Identify which cell holds the provided text, then report its [x, y] central coordinate. 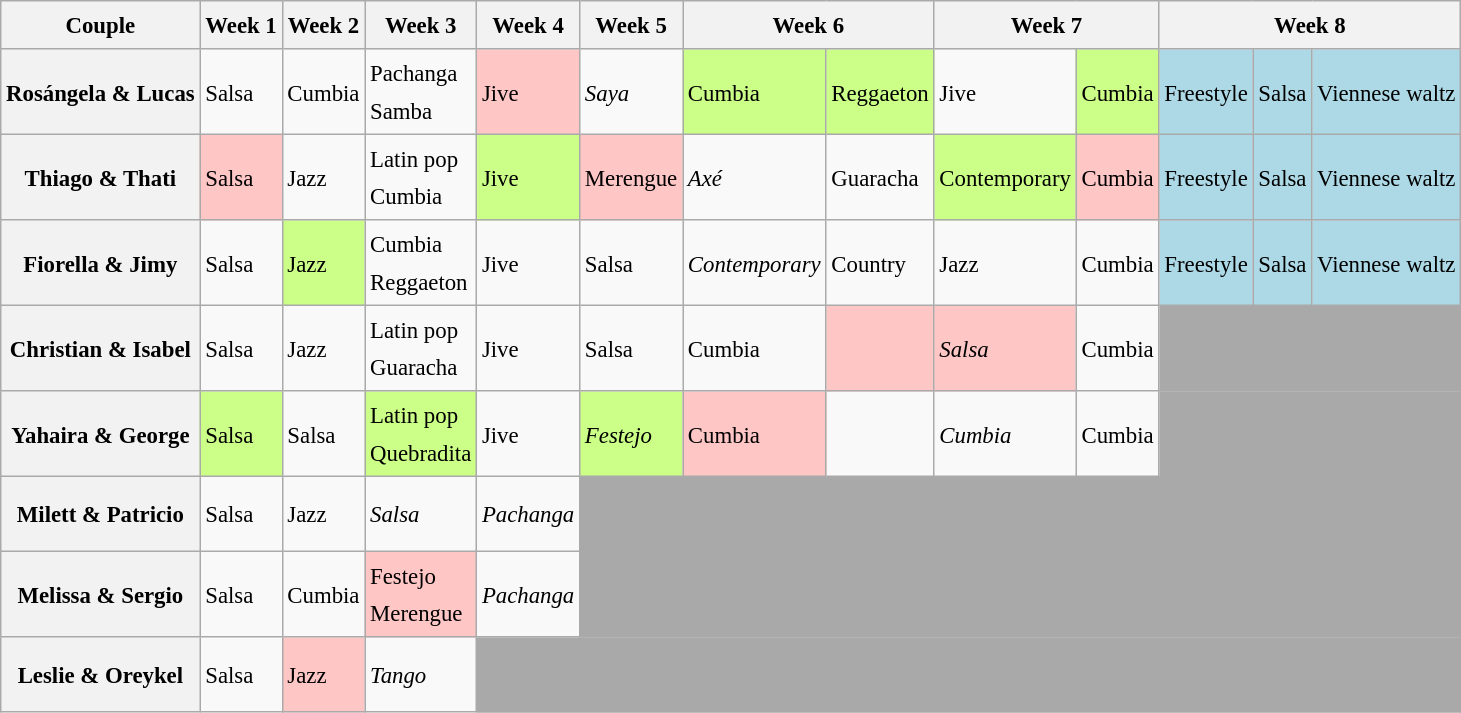
Couple [100, 25]
Reggaeton [880, 92]
Week 4 [528, 25]
Tango [421, 676]
Week 5 [632, 25]
Yahaira & George [100, 434]
Latin popQuebradita [421, 434]
Thiago & Thati [100, 178]
Week 3 [421, 25]
Saya [632, 92]
Country [880, 263]
Merengue [632, 178]
Latin popCumbia [421, 178]
Week 6 [809, 25]
Festejo [632, 434]
Week 1 [241, 25]
CumbiaReggaeton [421, 263]
Week 8 [1310, 25]
Christian & Isabel [100, 349]
FestejoMerengue [421, 595]
Fiorella & Jimy [100, 263]
PachangaSamba [421, 92]
Week 7 [1046, 25]
Melissa & Sergio [100, 595]
Latin popGuaracha [421, 349]
Leslie & Oreykel [100, 676]
Axé [754, 178]
Rosángela & Lucas [100, 92]
Guaracha [880, 178]
Week 2 [324, 25]
Milett & Patricio [100, 514]
